Pinpoint the cell where the given text exists, returning its [X, Y] midpoint coordinate. 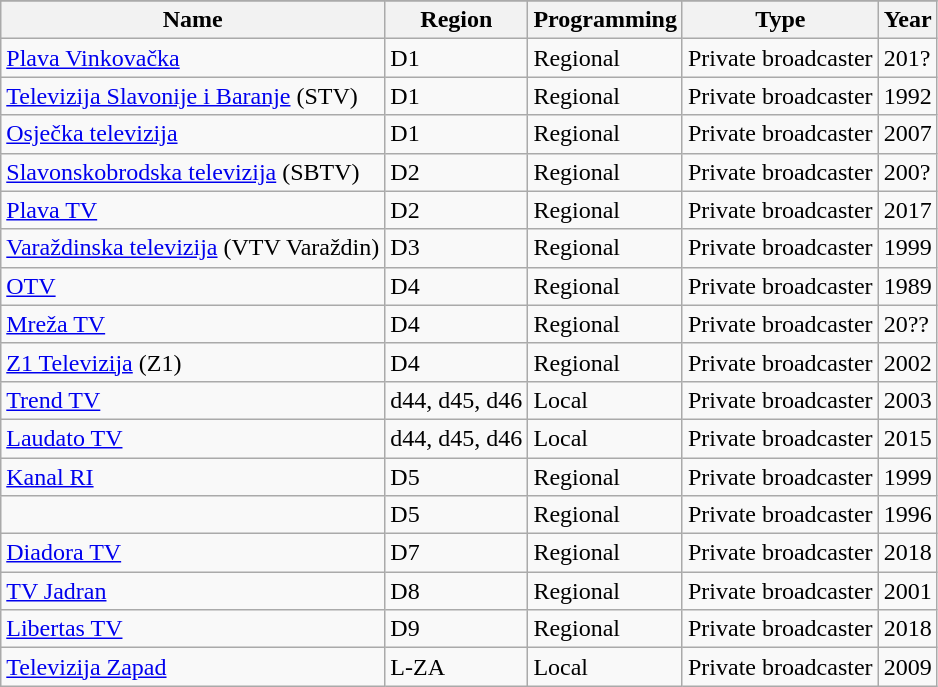
20?? [908, 324]
Name [193, 20]
201? [908, 58]
Televizija Zapad [193, 667]
D8 [456, 591]
1992 [908, 96]
2017 [908, 210]
Slavonskobrodska televizija (SBTV) [193, 172]
D3 [456, 248]
2002 [908, 362]
Z1 Televizija (Z1) [193, 362]
Trend TV [193, 400]
Libertas TV [193, 629]
200? [908, 172]
OTV [193, 286]
Varaždinska televizija (VTV Varaždin) [193, 248]
1989 [908, 286]
Mreža TV [193, 324]
D7 [456, 553]
Laudato TV [193, 438]
Programming [606, 20]
Region [456, 20]
Plava TV [193, 210]
2007 [908, 134]
Type [780, 20]
Plava Vinkovačka [193, 58]
2015 [908, 438]
D9 [456, 629]
2001 [908, 591]
TV Jadran [193, 591]
Osječka televizija [193, 134]
L-ZA [456, 667]
Year [908, 20]
2009 [908, 667]
1996 [908, 515]
2003 [908, 400]
Kanal RI [193, 477]
Diadora TV [193, 553]
Televizija Slavonije i Baranje (STV) [193, 96]
